Pinpoint the cell where the given text exists, returning its (x, y) midpoint coordinate. 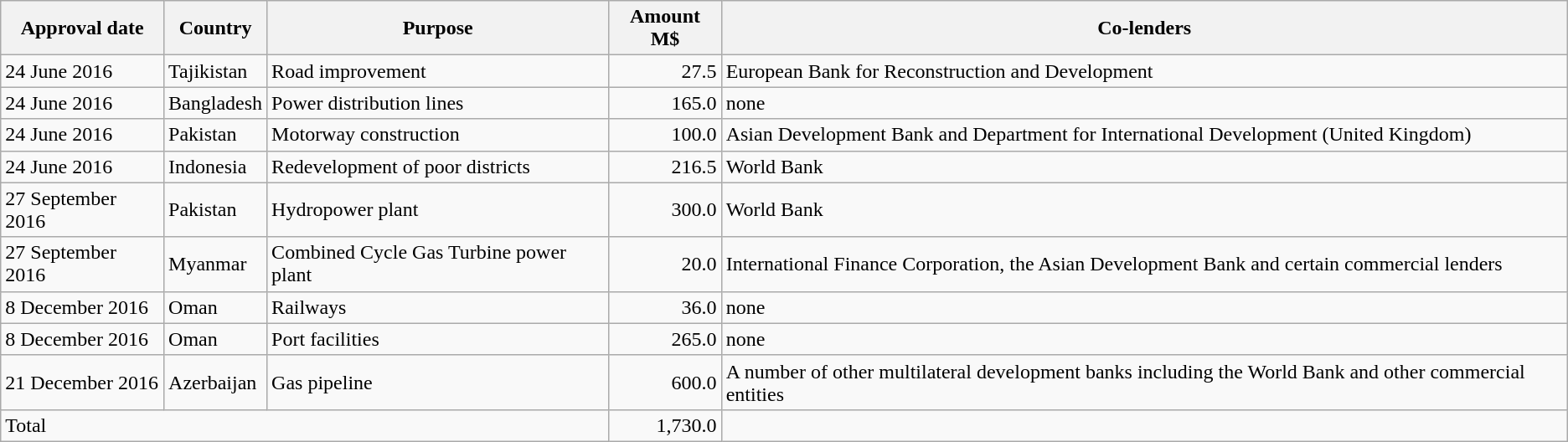
Asian Development Bank and Department for International Development (United Kingdom) (1144, 135)
Power distribution lines (438, 103)
Indonesia (216, 167)
300.0 (665, 209)
265.0 (665, 339)
216.5 (665, 167)
165.0 (665, 103)
Bangladesh (216, 103)
600.0 (665, 382)
20.0 (665, 265)
Co-lenders (1144, 28)
Motorway construction (438, 135)
Purpose (438, 28)
Redevelopment of poor districts (438, 167)
Azerbaijan (216, 382)
Myanmar (216, 265)
Gas pipeline (438, 382)
European Bank for Reconstruction and Development (1144, 71)
Railways (438, 307)
1,730.0 (665, 425)
Port facilities (438, 339)
Hydropower plant (438, 209)
21 December 2016 (82, 382)
27.5 (665, 71)
Total (305, 425)
100.0 (665, 135)
Road improvement (438, 71)
Approval date (82, 28)
A number of other multilateral development banks including the World Bank and other commercial entities (1144, 382)
36.0 (665, 307)
Combined Cycle Gas Turbine power plant (438, 265)
Tajikistan (216, 71)
Country (216, 28)
Amount M$ (665, 28)
International Finance Corporation, the Asian Development Bank and certain commercial lenders (1144, 265)
